Scan for the cell matching the given text and deliver its [X, Y] coordinate at center. 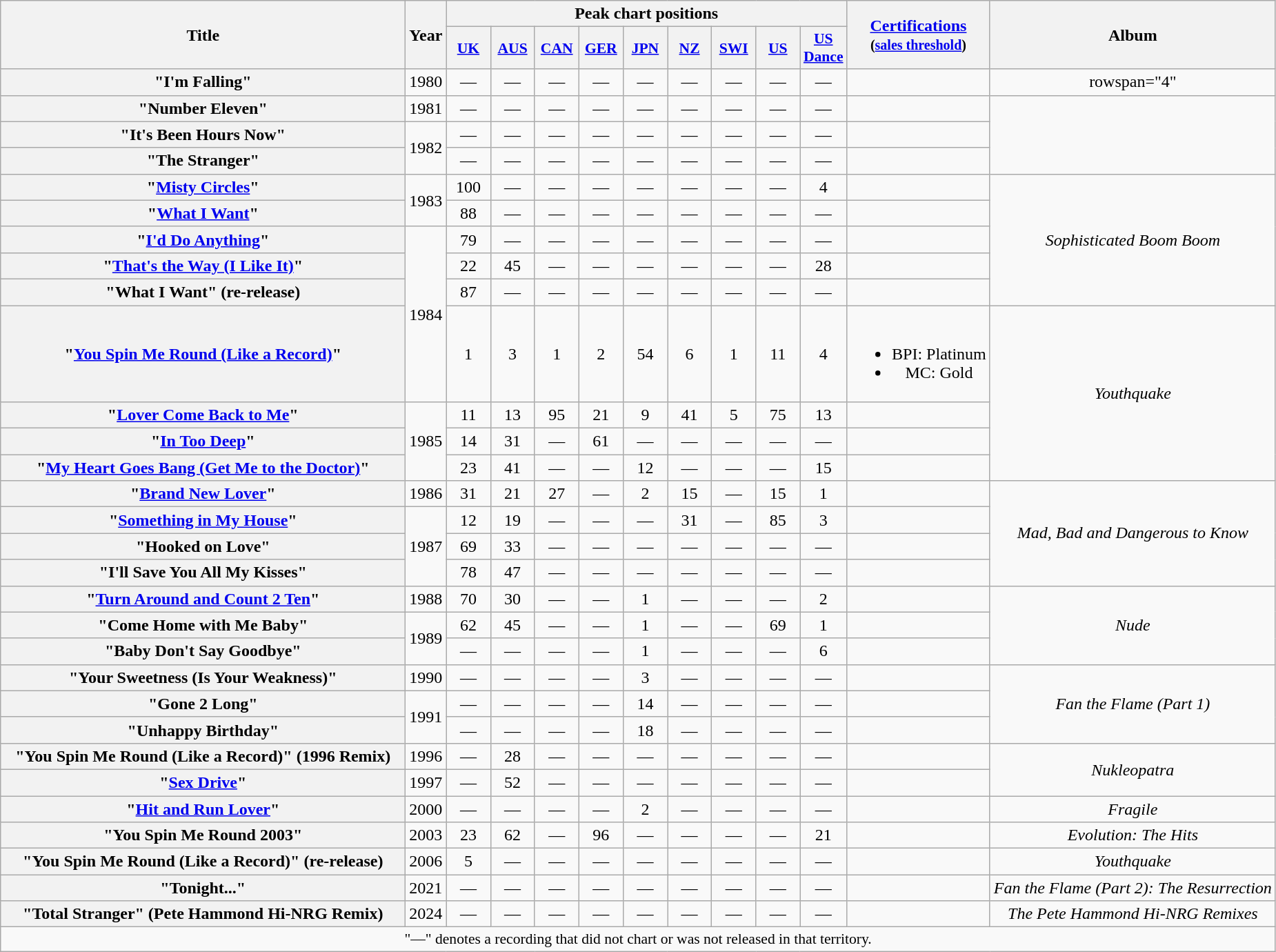
Peak chart positions [647, 14]
19 [512, 520]
1985 [426, 442]
1988 [426, 599]
78 [468, 573]
"It's Been Hours Now" [203, 135]
NZ [690, 48]
"Misty Circles" [203, 187]
1986 [426, 494]
61 [601, 442]
"That's the Way (I Like It)" [203, 266]
1980 [426, 82]
"Your Sweetness (Is Your Weakness)" [203, 677]
The Pete Hammond Hi-NRG Remixes [1133, 914]
75 [778, 415]
100 [468, 187]
JPN [645, 48]
"My Heart Goes Bang (Get Me to the Doctor)" [203, 468]
"The Stranger" [203, 161]
"Baby Don't Say Goodbye" [203, 651]
52 [512, 782]
"What I Want" (re-release) [203, 292]
95 [557, 415]
2021 [426, 888]
88 [468, 213]
33 [512, 546]
"I'd Do Anything" [203, 239]
Nude [1133, 625]
"Number Eleven" [203, 108]
"You Spin Me Round 2003" [203, 835]
GER [601, 48]
"Lover Come Back to Me" [203, 415]
UK [468, 48]
70 [468, 599]
18 [645, 730]
1997 [426, 782]
"You Spin Me Round (Like a Record)" (re-release) [203, 862]
Sophisticated Boom Boom [1133, 239]
"You Spin Me Round (Like a Record)" (1996 Remix) [203, 756]
30 [512, 599]
"Gone 2 Long" [203, 704]
Fan the Flame (Part 2): The Resurrection [1133, 888]
54 [645, 353]
87 [468, 292]
rowspan="4" [1133, 82]
1989 [426, 638]
Nukleopatra [1133, 769]
BPI: PlatinumMC: Gold [919, 353]
AUS [512, 48]
79 [468, 239]
96 [601, 835]
Fragile [1133, 809]
2003 [426, 835]
"Hooked on Love" [203, 546]
"I'm Falling" [203, 82]
Year [426, 34]
"Turn Around and Count 2 Ten" [203, 599]
"Unhappy Birthday" [203, 730]
1983 [426, 200]
1984 [426, 314]
Fan the Flame (Part 1) [1133, 704]
SWI [734, 48]
US Dance [824, 48]
Certifications(sales threshold) [919, 34]
85 [778, 520]
Evolution: The Hits [1133, 835]
1987 [426, 546]
US [778, 48]
"Brand New Lover" [203, 494]
22 [468, 266]
1981 [426, 108]
"What I Want" [203, 213]
1982 [426, 148]
"In Too Deep" [203, 442]
1990 [426, 677]
"Something in My House" [203, 520]
47 [512, 573]
2000 [426, 809]
"Come Home with Me Baby" [203, 625]
2006 [426, 862]
"Total Stranger" (Pete Hammond Hi-NRG Remix) [203, 914]
27 [557, 494]
"Hit and Run Lover" [203, 809]
"You Spin Me Round (Like a Record)" [203, 353]
"Tonight..." [203, 888]
2024 [426, 914]
Mad, Bad and Dangerous to Know [1133, 533]
"I'll Save You All My Kisses" [203, 573]
Title [203, 34]
9 [645, 415]
Album [1133, 34]
"—" denotes a recording that did not chart or was not released in that territory. [639, 940]
1991 [426, 717]
"Sex Drive" [203, 782]
CAN [557, 48]
1996 [426, 756]
